Scan for the cell matching the given text and deliver its (x, y) coordinate at center. 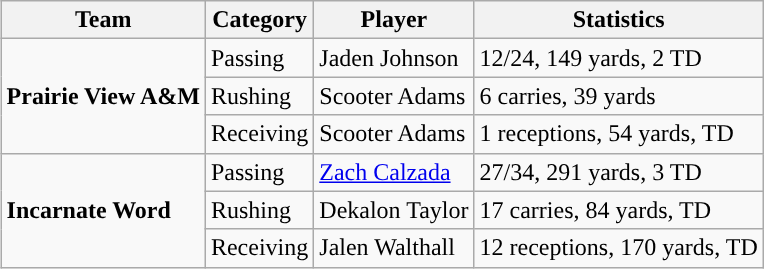
Jaden Johnson (394, 58)
27/34, 291 yards, 3 TD (618, 172)
6 carries, 39 yards (618, 96)
Zach Calzada (394, 172)
12 receptions, 170 yards, TD (618, 248)
Incarnate Word (103, 210)
17 carries, 84 yards, TD (618, 210)
Statistics (618, 20)
Dekalon Taylor (394, 210)
12/24, 149 yards, 2 TD (618, 58)
Category (259, 20)
Player (394, 20)
1 receptions, 54 yards, TD (618, 134)
Team (103, 20)
Jalen Walthall (394, 248)
Prairie View A&M (103, 96)
